Return (x, y) of the center of cell containing provided text 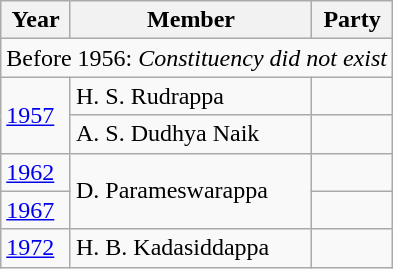
1962 (36, 172)
1957 (36, 115)
A. S. Dudhya Naik (190, 134)
1972 (36, 248)
Year (36, 20)
H. S. Rudrappa (190, 96)
D. Parameswarappa (190, 191)
Before 1956: Constituency did not exist (197, 58)
Party (352, 20)
1967 (36, 210)
H. B. Kadasiddappa (190, 248)
Member (190, 20)
